For the text-containing cell, return its midpoint in [x, y] coordinate format. 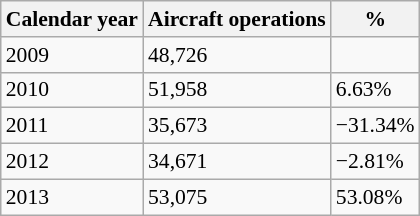
2009 [72, 55]
−2.81% [376, 162]
2012 [72, 162]
Aircraft operations [237, 19]
53.08% [376, 197]
51,958 [237, 90]
2011 [72, 126]
35,673 [237, 126]
48,726 [237, 55]
Calendar year [72, 19]
% [376, 19]
2013 [72, 197]
6.63% [376, 90]
2010 [72, 90]
34,671 [237, 162]
53,075 [237, 197]
−31.34% [376, 126]
